Find where the given text appears and provide that cell's center as (X, Y) coordinate. 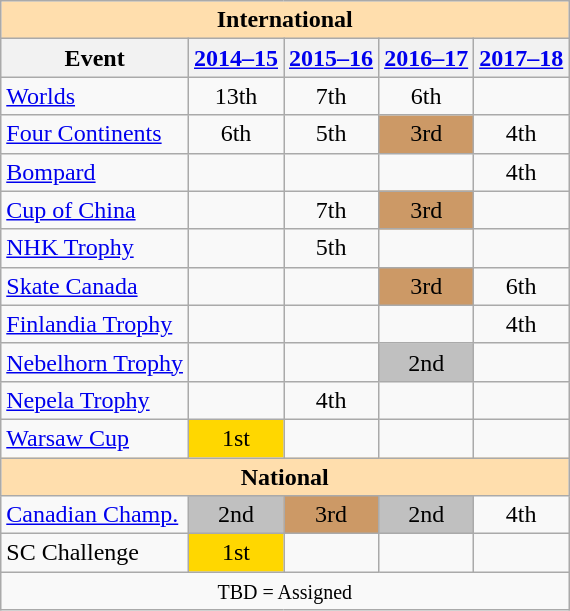
TBD = Assigned (285, 591)
Canadian Champ. (95, 515)
Bompard (95, 172)
Nepela Trophy (95, 400)
NHK Trophy (95, 248)
13th (236, 96)
Nebelhorn Trophy (95, 362)
Warsaw Cup (95, 438)
2015–16 (332, 58)
Cup of China (95, 210)
International (285, 20)
Worlds (95, 96)
2014–15 (236, 58)
Four Continents (95, 134)
2017–18 (522, 58)
2016–17 (426, 58)
Event (95, 58)
National (285, 477)
SC Challenge (95, 553)
Skate Canada (95, 286)
Finlandia Trophy (95, 324)
